Scan for the cell matching the given text and deliver its (X, Y) coordinate at center. 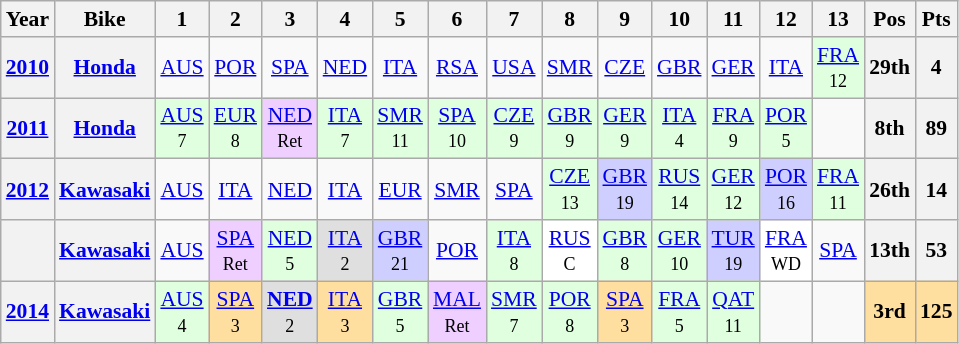
EUR8 (236, 128)
AUS4 (182, 312)
GBR5 (400, 312)
GBR9 (570, 128)
SPARet (236, 250)
GBR (680, 68)
GBR21 (400, 250)
CZE (624, 68)
RUSC (570, 250)
GER10 (680, 250)
FRA11 (838, 190)
1 (182, 19)
FRA12 (838, 68)
5 (400, 19)
13 (838, 19)
NED2 (290, 312)
TUR19 (734, 250)
CZE9 (514, 128)
FRA9 (734, 128)
NED5 (290, 250)
FRAWD (786, 250)
NEDRet (290, 128)
7 (514, 19)
2010 (28, 68)
EUR (400, 190)
RUS14 (680, 190)
6 (457, 19)
ITA8 (514, 250)
Pts (936, 19)
ITA3 (345, 312)
Pos (890, 19)
CZE13 (570, 190)
2012 (28, 190)
AUS7 (182, 128)
Bike (104, 19)
3 (290, 19)
125 (936, 312)
8 (570, 19)
8th (890, 128)
2014 (28, 312)
29th (890, 68)
POR16 (786, 190)
USA (514, 68)
11 (734, 19)
2011 (28, 128)
14 (936, 190)
53 (936, 250)
10 (680, 19)
FRA5 (680, 312)
12 (786, 19)
13th (890, 250)
SMR7 (514, 312)
9 (624, 19)
GER9 (624, 128)
3rd (890, 312)
SPA10 (457, 128)
MALRet (457, 312)
SMR11 (400, 128)
89 (936, 128)
GBR8 (624, 250)
ITA2 (345, 250)
Year (28, 19)
POR8 (570, 312)
ITA7 (345, 128)
GER (734, 68)
GBR19 (624, 190)
GER12 (734, 190)
RSA (457, 68)
QAT11 (734, 312)
2 (236, 19)
26th (890, 190)
POR5 (786, 128)
ITA4 (680, 128)
